From the cell containing the given text, extract its center point as (X, Y) coordinate. 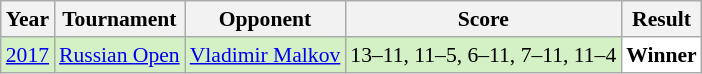
Result (662, 19)
Vladimir Malkov (266, 55)
Year (28, 19)
Tournament (120, 19)
2017 (28, 55)
Opponent (266, 19)
Russian Open (120, 55)
Winner (662, 55)
Score (483, 19)
13–11, 11–5, 6–11, 7–11, 11–4 (483, 55)
